Provide the (x, y) coordinate of the cell's center where the given text is located.  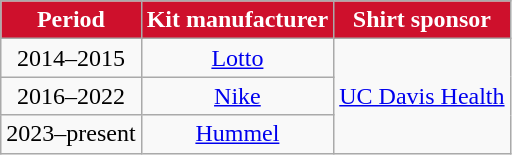
Hummel (238, 134)
2016–2022 (71, 96)
Period (71, 20)
Shirt sponsor (422, 20)
Kit manufacturer (238, 20)
2023–present (71, 134)
2014–2015 (71, 58)
UC Davis Health (422, 96)
Nike (238, 96)
Lotto (238, 58)
